Capture the cell that displays the provided text and extract its [x, y] central coordinate. 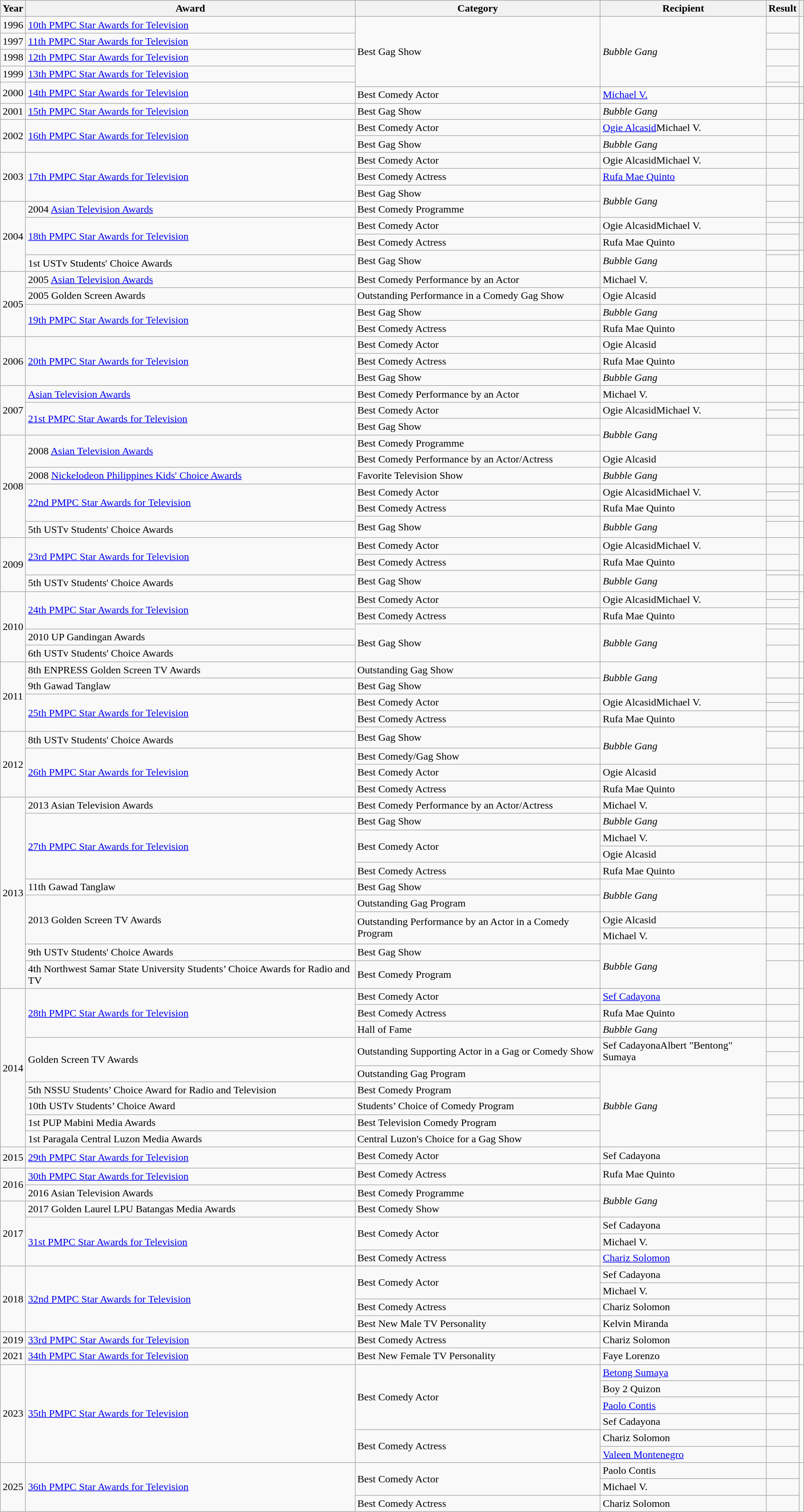
9th Gawad Tanglaw [191, 686]
15th PMPC Star Awards for Television [191, 111]
2011 [13, 697]
12th PMPC Star Awards for Television [191, 58]
2013 [13, 893]
2005 Golden Screen Awards [191, 296]
16th PMPC Star Awards for Television [191, 136]
2004 [13, 236]
Best Comedy/Gag Show [478, 756]
18th PMPC Star Awards for Television [191, 236]
32nd PMPC Star Awards for Television [191, 1299]
1996 [13, 25]
17th PMPC Star Awards for Television [191, 176]
Award [191, 9]
Golden Screen TV Awards [191, 1060]
4th Northwest Samar State University Students’ Choice Awards for Radio and TV [191, 975]
Category [478, 9]
Central Luzon's Choice for a Gag Show [478, 1139]
27th PMPC Star Awards for Television [191, 846]
Year [13, 9]
8th USTv Students' Choice Awards [191, 740]
5th NSSU Students’ Choice Award for Radio and Television [191, 1090]
2010 [13, 626]
1998 [13, 58]
2025 [13, 1487]
30th PMPC Star Awards for Television [191, 1176]
2013 Golden Screen TV Awards [191, 919]
1st USTv Students' Choice Awards [191, 263]
Boy 2 Quizon [683, 1389]
25th PMPC Star Awards for Television [191, 713]
2010 UP Gandingan Awards [191, 637]
Favorite Television Show [478, 476]
2003 [13, 176]
2017 Golden Laurel LPU Batangas Media Awards [191, 1209]
Best New Female TV Personality [478, 1356]
2015 [13, 1158]
24th PMPC Star Awards for Television [191, 610]
6th USTv Students' Choice Awards [191, 653]
1999 [13, 74]
Result [783, 9]
8th ENPRESS Golden Screen TV Awards [191, 669]
2016 Asian Television Awards [191, 1193]
2006 [13, 361]
2021 [13, 1356]
Outstanding Supporting Actor in a Gag or Comedy Show [478, 1051]
2012 [13, 764]
29th PMPC Star Awards for Television [191, 1158]
Students’ Choice of Comedy Program [478, 1106]
Outstanding Gag Show [478, 669]
33rd PMPC Star Awards for Television [191, 1340]
Hall of Fame [478, 1029]
2023 [13, 1413]
2014 [13, 1068]
Best Comedy Show [478, 1209]
28th PMPC Star Awards for Television [191, 1013]
26th PMPC Star Awards for Television [191, 773]
Kelvin Miranda [683, 1323]
2001 [13, 111]
2002 [13, 136]
2008 Nickelodeon Philippines Kids' Choice Awards [191, 476]
36th PMPC Star Awards for Television [191, 1487]
2009 [13, 564]
2008 Asian Television Awards [191, 451]
19th PMPC Star Awards for Television [191, 320]
Betong Sumaya [683, 1372]
Sef CadayonaAlbert "Bentong" Sumaya [683, 1051]
2019 [13, 1340]
2007 [13, 410]
21st PMPC Star Awards for Television [191, 418]
Outstanding Performance by an Actor in a Comedy Program [478, 928]
10th USTv Students’ Choice Award [191, 1106]
1st Paragala Central Luzon Media Awards [191, 1139]
2004 Asian Television Awards [191, 210]
2000 [13, 93]
2008 [13, 486]
2013 Asian Television Awards [191, 805]
11th PMPC Star Awards for Television [191, 41]
Valeen Montenegro [683, 1454]
2017 [13, 1234]
Asian Television Awards [191, 394]
Best Television Comedy Program [478, 1123]
9th USTv Students' Choice Awards [191, 952]
Recipient [683, 9]
1997 [13, 41]
23rd PMPC Star Awards for Television [191, 557]
Outstanding Performance in a Comedy Gag Show [478, 296]
31st PMPC Star Awards for Television [191, 1242]
20th PMPC Star Awards for Television [191, 361]
2016 [13, 1184]
22nd PMPC Star Awards for Television [191, 502]
35th PMPC Star Awards for Television [191, 1413]
2005 Asian Television Awards [191, 280]
1st PUP Mabini Media Awards [191, 1123]
2018 [13, 1299]
13th PMPC Star Awards for Television [191, 74]
14th PMPC Star Awards for Television [191, 93]
2005 [13, 304]
Faye Lorenzo [683, 1356]
Best New Male TV Personality [478, 1323]
34th PMPC Star Awards for Television [191, 1356]
10th PMPC Star Awards for Television [191, 25]
11th Gawad Tanglaw [191, 887]
